Scan for the cell matching the given text and deliver its (X, Y) coordinate at center. 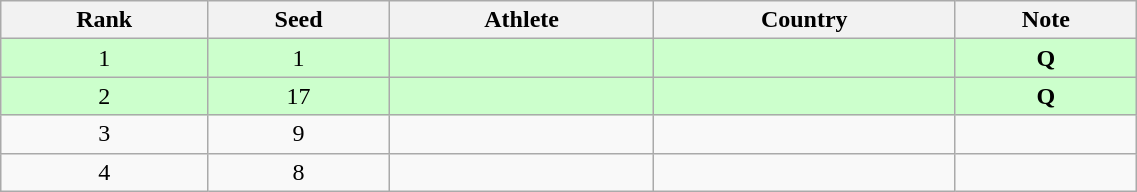
17 (299, 96)
9 (299, 134)
Seed (299, 20)
4 (104, 172)
Rank (104, 20)
Note (1046, 20)
Athlete (522, 20)
Country (804, 20)
8 (299, 172)
2 (104, 96)
3 (104, 134)
